Pinpoint the cell where the given text exists, returning its (x, y) midpoint coordinate. 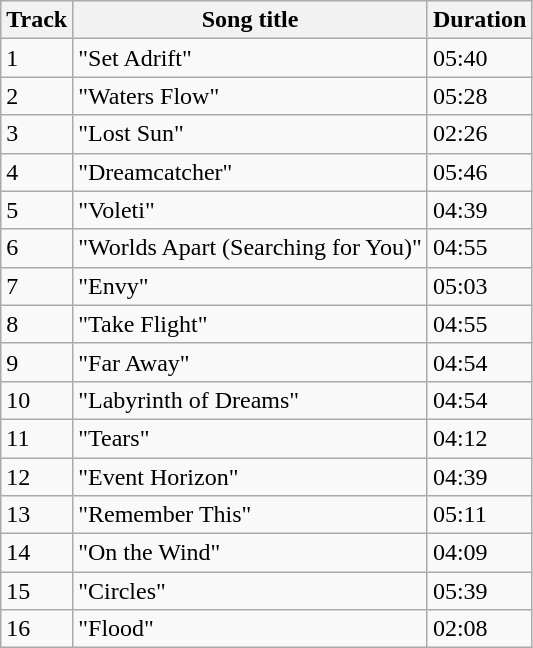
Song title (250, 20)
6 (37, 248)
Duration (479, 20)
02:08 (479, 629)
"Worlds Apart (Searching for You)" (250, 248)
2 (37, 96)
"Circles" (250, 591)
4 (37, 172)
"Envy" (250, 286)
"Voleti" (250, 210)
16 (37, 629)
"Take Flight" (250, 324)
05:46 (479, 172)
05:11 (479, 515)
3 (37, 134)
8 (37, 324)
"Dreamcatcher" (250, 172)
9 (37, 362)
"Event Horizon" (250, 477)
Track (37, 20)
"Lost Sun" (250, 134)
05:03 (479, 286)
1 (37, 58)
11 (37, 438)
7 (37, 286)
05:28 (479, 96)
"On the Wind" (250, 553)
"Flood" (250, 629)
04:12 (479, 438)
15 (37, 591)
05:40 (479, 58)
5 (37, 210)
13 (37, 515)
12 (37, 477)
"Far Away" (250, 362)
"Set Adrift" (250, 58)
"Tears" (250, 438)
04:09 (479, 553)
10 (37, 400)
"Labyrinth of Dreams" (250, 400)
02:26 (479, 134)
05:39 (479, 591)
"Remember This" (250, 515)
"Waters Flow" (250, 96)
14 (37, 553)
